Extract the (X, Y) coordinate from the center of the cell holding the provided text.  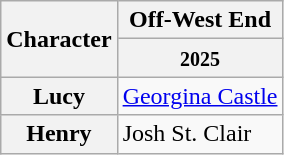
Josh St. Clair (200, 134)
Georgina Castle (200, 96)
Henry (59, 134)
Lucy (59, 96)
2025 (200, 58)
Off-West End (200, 20)
Character (59, 39)
